Detect which cell encompasses the target text, then output its [x, y] center coordinate. 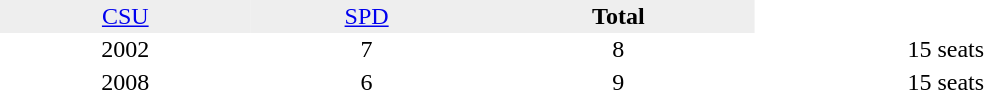
CSU [126, 16]
Total [618, 16]
SPD [367, 16]
2002 [126, 50]
8 [618, 50]
7 [367, 50]
